Extract the [x, y] coordinate from the center of the cell holding the provided text.  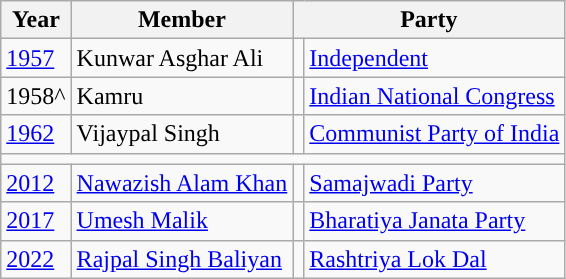
1957 [36, 58]
Indian National Congress [434, 96]
2022 [36, 259]
Samajwadi Party [434, 183]
Independent [434, 58]
Rashtriya Lok Dal [434, 259]
1958^ [36, 96]
Vijaypal Singh [182, 134]
Year [36, 20]
1962 [36, 134]
Nawazish Alam Khan [182, 183]
Bharatiya Janata Party [434, 221]
Rajpal Singh Baliyan [182, 259]
Kamru [182, 96]
Kunwar Asghar Ali [182, 58]
Communist Party of India [434, 134]
2017 [36, 221]
Umesh Malik [182, 221]
Party [429, 20]
Member [182, 20]
2012 [36, 183]
